Locate the cell with the specified text and output its [X, Y] center coordinate. 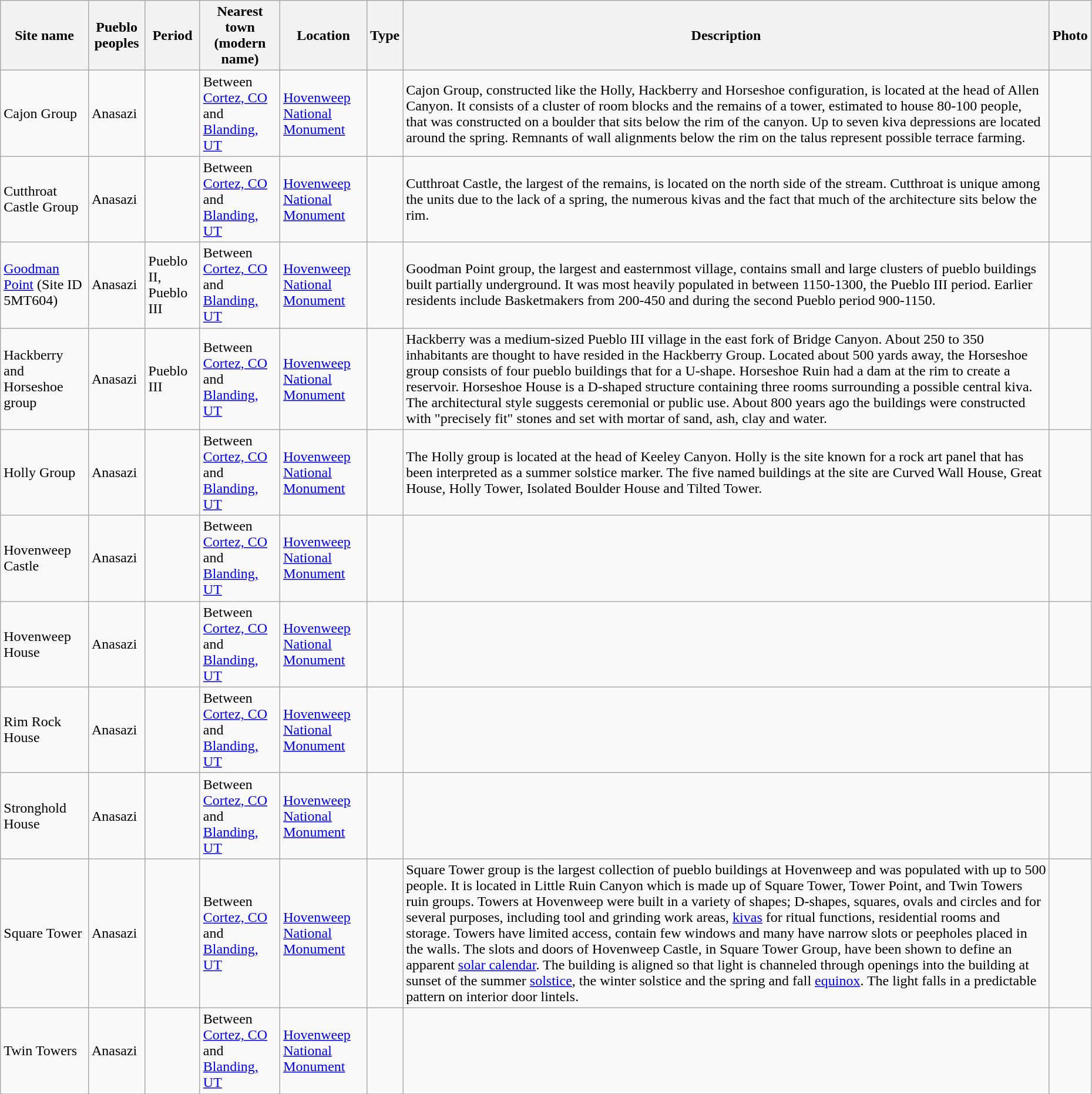
Holly Group [45, 472]
Hackberry and Horseshoe group [45, 378]
Hovenweep House [45, 644]
Site name [45, 35]
Stronghold House [45, 816]
Description [726, 35]
Hovenweep Castle [45, 558]
Rim Rock House [45, 730]
Square Tower [45, 933]
Type [384, 35]
Nearest town (modern name) [240, 35]
Cutthroat Castle Group [45, 199]
Twin Towers [45, 1051]
Goodman Point (Site ID 5MT604) [45, 285]
Cajon Group [45, 113]
Period [173, 35]
Pueblo III [173, 378]
Location [324, 35]
Photo [1070, 35]
Pueblo peoples [116, 35]
Pueblo II, Pueblo III [173, 285]
